Return the [X, Y] coordinate for the center point of the cell that contains the specified text.  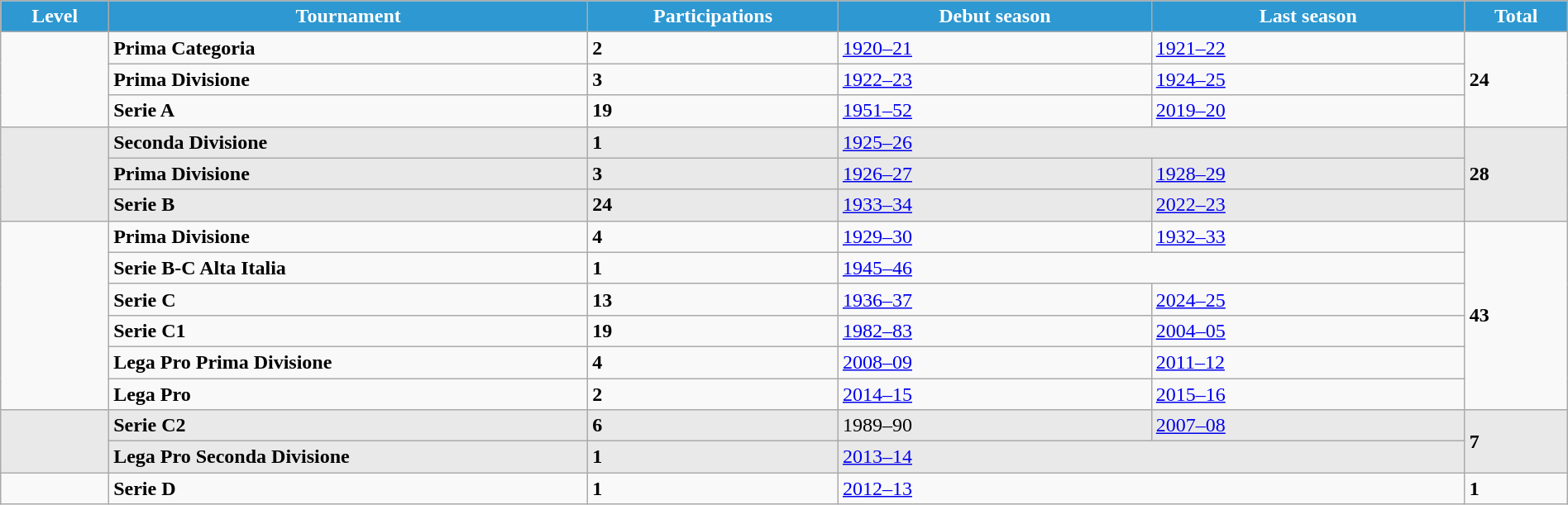
Serie B-C Alta Italia [349, 268]
Serie A [349, 111]
7 [1516, 441]
28 [1516, 174]
Lega Pro [349, 394]
Debut season [994, 17]
1925–26 [1151, 142]
2013–14 [1151, 457]
1926–27 [994, 174]
Last season [1308, 17]
1922–23 [994, 79]
1920–21 [994, 48]
Participations [713, 17]
Serie C1 [349, 331]
2019–20 [1308, 111]
Seconda Divisione [349, 142]
Serie B [349, 205]
1921–22 [1308, 48]
Serie D [349, 488]
6 [713, 426]
Total [1516, 17]
Prima Categoria [349, 48]
2004–05 [1308, 331]
2015–16 [1308, 394]
Lega Pro Seconda Divisione [349, 457]
Serie C2 [349, 426]
1928–29 [1308, 174]
1932–33 [1308, 236]
2022–23 [1308, 205]
Serie C [349, 299]
1929–30 [994, 236]
2024–25 [1308, 299]
2014–15 [994, 394]
13 [713, 299]
2012–13 [1151, 488]
Lega Pro Prima Divisione [349, 362]
1924–25 [1308, 79]
1989–90 [994, 426]
2011–12 [1308, 362]
1951–52 [994, 111]
1982–83 [994, 331]
Level [55, 17]
2007–08 [1308, 426]
2008–09 [994, 362]
1936–37 [994, 299]
43 [1516, 315]
1945–46 [1151, 268]
Tournament [349, 17]
1933–34 [994, 205]
